Capture the cell that displays the provided text and extract its [X, Y] central coordinate. 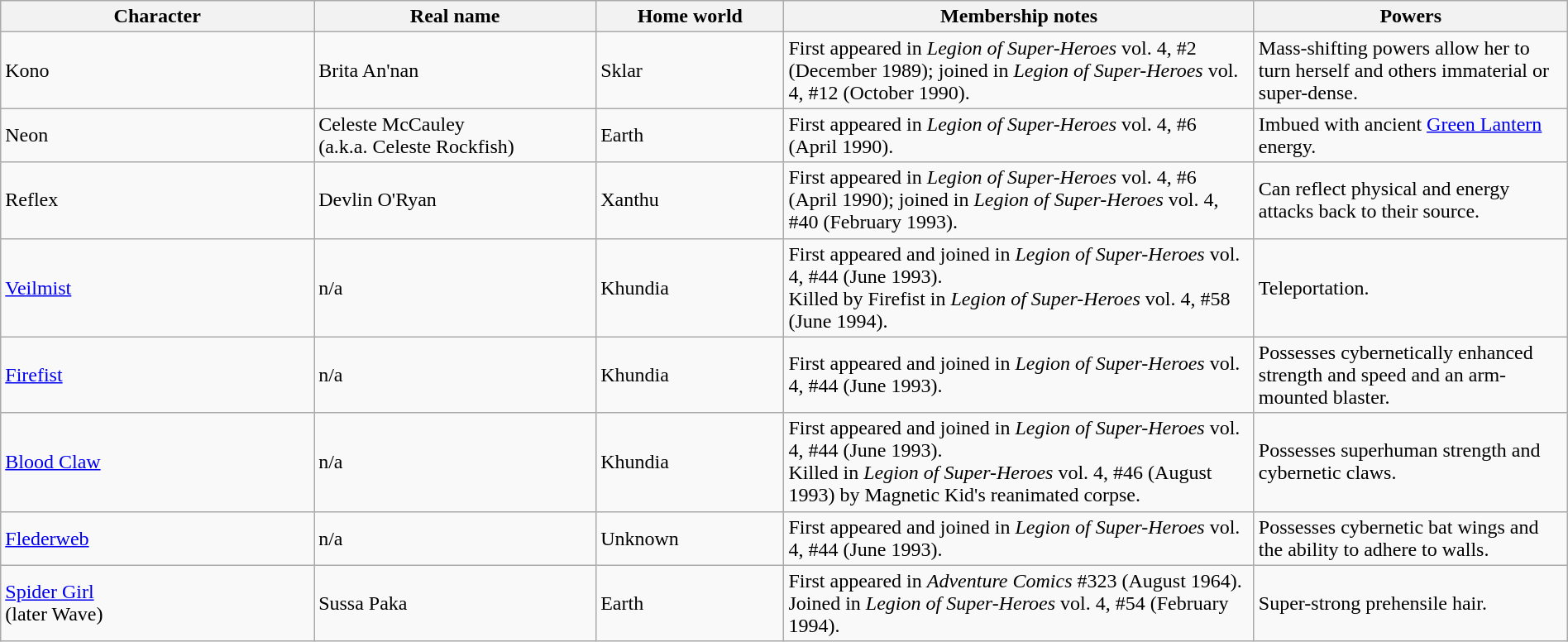
Sussa Paka [455, 603]
First appeared in Legion of Super-Heroes vol. 4, #2 (December 1989); joined in Legion of Super-Heroes vol. 4, #12 (October 1990). [1019, 70]
Membership notes [1019, 17]
Celeste McCauley(a.k.a. Celeste Rockfish) [455, 136]
Home world [690, 17]
Can reflect physical and energy attacks back to their source. [1411, 200]
First appeared and joined in Legion of Super-Heroes vol. 4, #44 (June 1993).Killed by Firefist in Legion of Super-Heroes vol. 4, #58 (June 1994). [1019, 288]
Possesses cybernetically enhanced strength and speed and an arm-mounted blaster. [1411, 375]
Powers [1411, 17]
Veilmist [157, 288]
First appeared in Legion of Super-Heroes vol. 4, #6 (April 1990); joined in Legion of Super-Heroes vol. 4, #40 (February 1993). [1019, 200]
Super-strong prehensile hair. [1411, 603]
Firefist [157, 375]
First appeared in Adventure Comics #323 (August 1964).Joined in Legion of Super-Heroes vol. 4, #54 (February 1994). [1019, 603]
Imbued with ancient Green Lantern energy. [1411, 136]
Neon [157, 136]
Character [157, 17]
Mass-shifting powers allow her to turn herself and others immaterial or super-dense. [1411, 70]
Possesses cybernetic bat wings and the ability to adhere to walls. [1411, 538]
Devlin O'Ryan [455, 200]
Blood Claw [157, 462]
Flederweb [157, 538]
Possesses superhuman strength and cybernetic claws. [1411, 462]
Spider Girl(later Wave) [157, 603]
Sklar [690, 70]
Brita An'nan [455, 70]
Teleportation. [1411, 288]
First appeared in Legion of Super-Heroes vol. 4, #6 (April 1990). [1019, 136]
Real name [455, 17]
Unknown [690, 538]
Reflex [157, 200]
Xanthu [690, 200]
Kono [157, 70]
